Output the [x, y] coordinate of the center of the cell containing the given text.  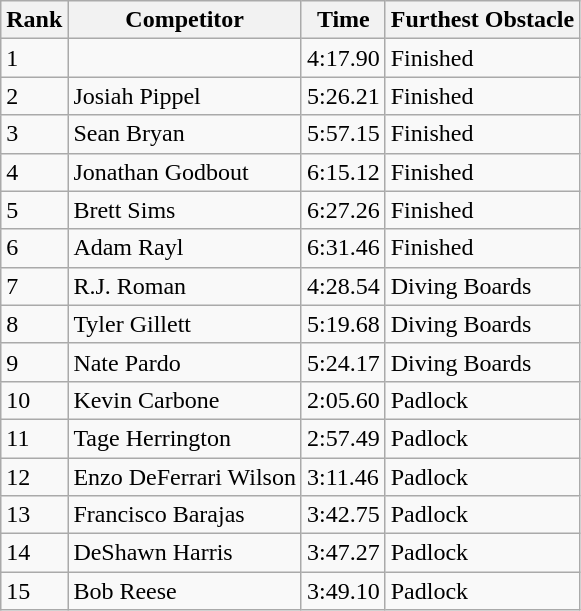
5:57.15 [343, 134]
7 [34, 286]
Josiah Pippel [185, 96]
8 [34, 324]
4:17.90 [343, 58]
11 [34, 438]
6 [34, 248]
3:42.75 [343, 515]
6:27.26 [343, 210]
Time [343, 20]
1 [34, 58]
5:24.17 [343, 362]
Tyler Gillett [185, 324]
Adam Rayl [185, 248]
13 [34, 515]
Sean Bryan [185, 134]
3 [34, 134]
9 [34, 362]
2:05.60 [343, 400]
2 [34, 96]
Furthest Obstacle [482, 20]
4 [34, 172]
Francisco Barajas [185, 515]
Kevin Carbone [185, 400]
Tage Herrington [185, 438]
10 [34, 400]
12 [34, 477]
R.J. Roman [185, 286]
Nate Pardo [185, 362]
6:15.12 [343, 172]
5:19.68 [343, 324]
Jonathan Godbout [185, 172]
Enzo DeFerrari Wilson [185, 477]
Brett Sims [185, 210]
DeShawn Harris [185, 553]
Rank [34, 20]
3:49.10 [343, 591]
Bob Reese [185, 591]
15 [34, 591]
2:57.49 [343, 438]
14 [34, 553]
5 [34, 210]
4:28.54 [343, 286]
Competitor [185, 20]
5:26.21 [343, 96]
3:47.27 [343, 553]
6:31.46 [343, 248]
3:11.46 [343, 477]
